Return the (X, Y) coordinate for the center point of the cell that contains the specified text.  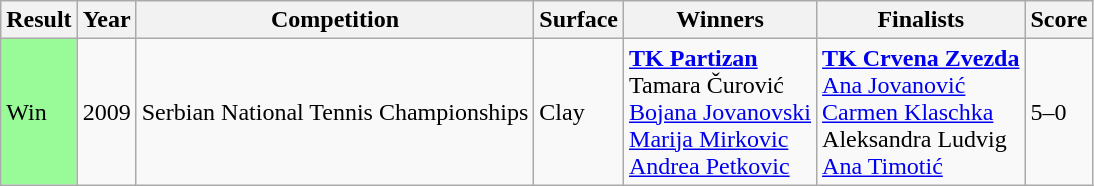
Surface (579, 20)
Result (39, 20)
Clay (579, 112)
Winners (720, 20)
Competition (335, 20)
Win (39, 112)
TK Partizan Tamara Čurović Bojana Jovanovski Marija Mirkovic Andrea Petkovic (720, 112)
Year (106, 20)
Finalists (921, 20)
Score (1059, 20)
2009 (106, 112)
Serbian National Tennis Championships (335, 112)
5–0 (1059, 112)
TK Crvena Zvezda Ana Jovanović Carmen Klaschka Aleksandra Ludvig Ana Timotić (921, 112)
